From the cell containing the given text, extract its center point as (x, y) coordinate. 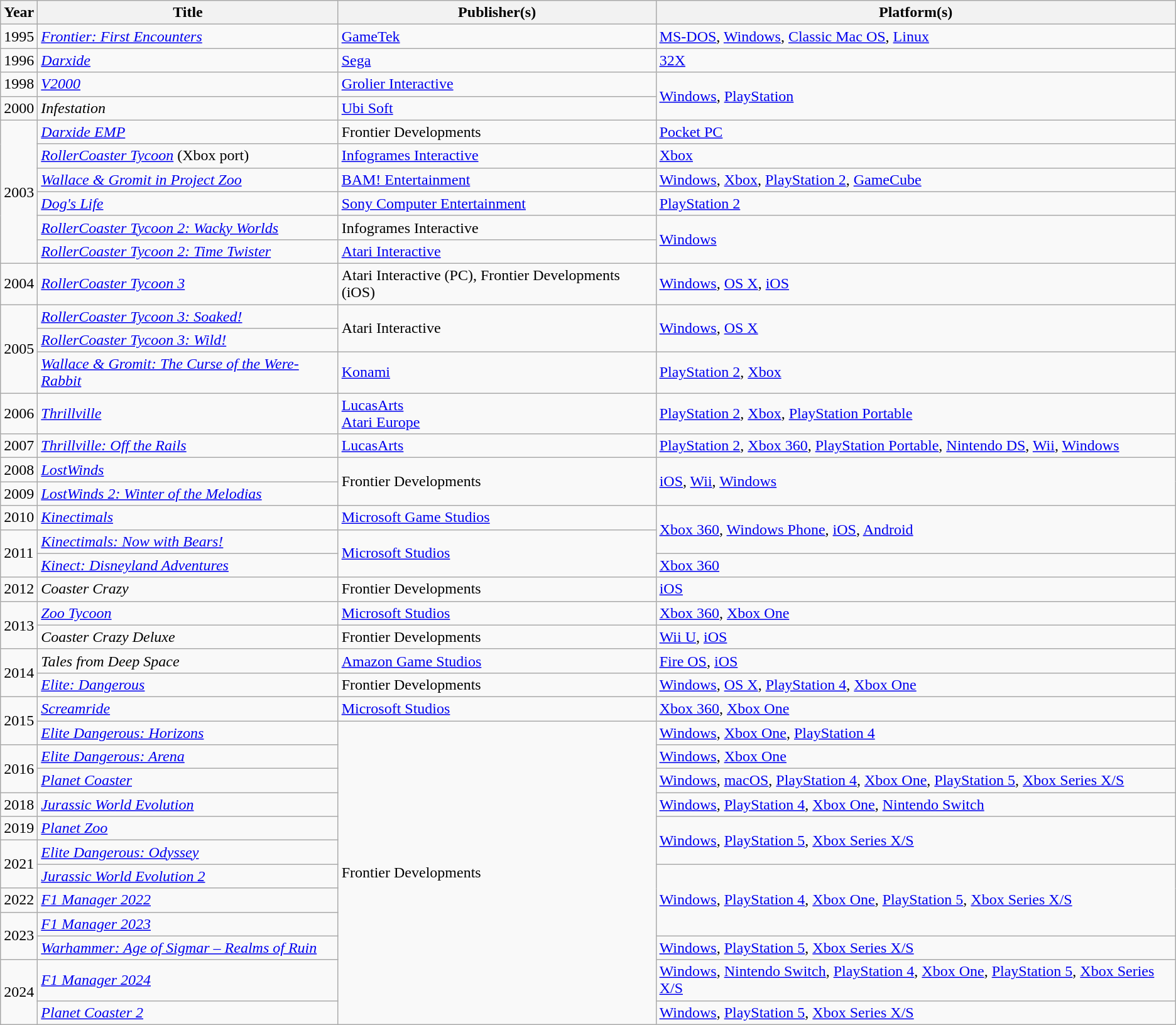
RollerCoaster Tycoon 2: Wacky Worlds (188, 227)
Elite Dangerous: Arena (188, 757)
Kinect: Disneyland Adventures (188, 565)
2019 (19, 828)
PlayStation 2 (916, 203)
1998 (19, 84)
Windows, Nintendo Switch, PlayStation 4, Xbox One, PlayStation 5, Xbox Series X/S (916, 980)
32X (916, 60)
Darxide (188, 60)
Platform(s) (916, 13)
Jurassic World Evolution 2 (188, 876)
Windows, OS X (916, 328)
Windows, PlayStation (916, 96)
Sony Computer Entertainment (497, 203)
2000 (19, 108)
Tales from Deep Space (188, 661)
Pocket PC (916, 132)
F1 Manager 2024 (188, 980)
Title (188, 13)
Thrillville: Off the Rails (188, 446)
Fire OS, iOS (916, 661)
LostWinds 2: Winter of the Melodias (188, 494)
2022 (19, 900)
Publisher(s) (497, 13)
Thrillville (188, 413)
Planet Coaster (188, 781)
iOS, Wii, Windows (916, 482)
2016 (19, 769)
PlayStation 2, Xbox 360, PlayStation Portable, Nintendo DS, Wii, Windows (916, 446)
Xbox (916, 156)
2010 (19, 518)
LostWinds (188, 470)
Windows, PlayStation 4, Xbox One, Nintendo Switch (916, 805)
2006 (19, 413)
2004 (19, 284)
2008 (19, 470)
2013 (19, 625)
Ubi Soft (497, 108)
RollerCoaster Tycoon 3: Wild! (188, 340)
2023 (19, 936)
Elite: Dangerous (188, 685)
LucasArtsAtari Europe (497, 413)
Jurassic World Evolution (188, 805)
RollerCoaster Tycoon 3: Soaked! (188, 316)
Microsoft Game Studios (497, 518)
MS-DOS, Windows, Classic Mac OS, Linux (916, 36)
F1 Manager 2022 (188, 900)
PlayStation 2, Xbox, PlayStation Portable (916, 413)
GameTek (497, 36)
Xbox 360 (916, 565)
Windows (916, 239)
2014 (19, 673)
Screamride (188, 708)
Xbox 360, Windows Phone, iOS, Android (916, 529)
Windows, Xbox One (916, 757)
1996 (19, 60)
Konami (497, 373)
Kinectimals (188, 518)
Grolier Interactive (497, 84)
2018 (19, 805)
Amazon Game Studios (497, 661)
1995 (19, 36)
2003 (19, 192)
Year (19, 13)
Planet Coaster 2 (188, 1012)
Wallace & Gromit: The Curse of the Were-Rabbit (188, 373)
2024 (19, 992)
Kinectimals: Now with Bears! (188, 541)
F1 Manager 2023 (188, 924)
2005 (19, 348)
Windows, PlayStation 4, Xbox One, PlayStation 5, Xbox Series X/S (916, 900)
LucasArts (497, 446)
RollerCoaster Tycoon 3 (188, 284)
Zoo Tycoon (188, 613)
Coaster Crazy (188, 589)
Elite Dangerous: Odyssey (188, 852)
Atari Interactive (PC), Frontier Developments (iOS) (497, 284)
2011 (19, 553)
Windows, Xbox One, PlayStation 4 (916, 733)
Windows, OS X, PlayStation 4, Xbox One (916, 685)
2015 (19, 720)
Warhammer: Age of Sigmar – Realms of Ruin (188, 948)
RollerCoaster Tycoon 2: Time Twister (188, 251)
Wallace & Gromit in Project Zoo (188, 180)
Sega (497, 60)
Wii U, iOS (916, 637)
iOS (916, 589)
Windows, OS X, iOS (916, 284)
Windows, macOS, PlayStation 4, Xbox One, PlayStation 5, Xbox Series X/S (916, 781)
2012 (19, 589)
2007 (19, 446)
Windows, Xbox, PlayStation 2, GameCube (916, 180)
Elite Dangerous: Horizons (188, 733)
2009 (19, 494)
Infestation (188, 108)
RollerCoaster Tycoon (Xbox port) (188, 156)
BAM! Entertainment (497, 180)
2021 (19, 864)
Darxide EMP (188, 132)
V2000 (188, 84)
Planet Zoo (188, 828)
Frontier: First Encounters (188, 36)
Coaster Crazy Deluxe (188, 637)
PlayStation 2, Xbox (916, 373)
Dog's Life (188, 203)
